Return the (X, Y) coordinate for the center point of the cell that contains the specified text.  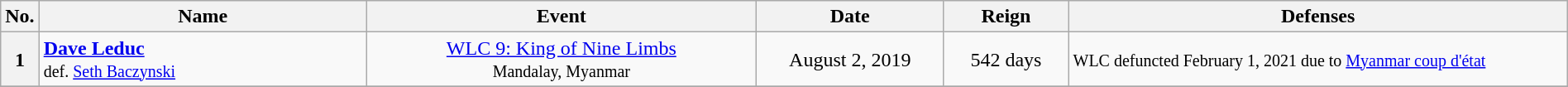
Event (561, 17)
Defenses (1318, 17)
WLC defuncted February 1, 2021 due to Myanmar coup d'état (1318, 60)
Dave Leducdef. Seth Baczynski (203, 60)
1 (20, 60)
Date (850, 17)
542 days (1006, 60)
Name (203, 17)
Reign (1006, 17)
No. (20, 17)
August 2, 2019 (850, 60)
WLC 9: King of Nine Limbs Mandalay, Myanmar (561, 60)
